Output the (x, y) coordinate of the center of the cell containing the given text.  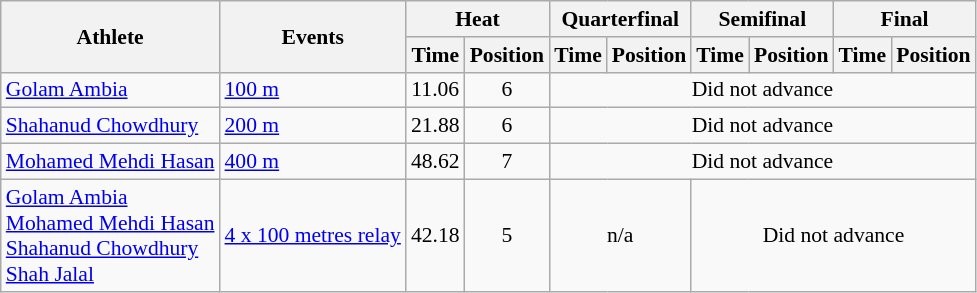
100 m (313, 90)
Golam Ambia (110, 90)
11.06 (436, 90)
n/a (620, 235)
Athlete (110, 36)
Events (313, 36)
21.88 (436, 126)
7 (507, 162)
200 m (313, 126)
4 x 100 metres relay (313, 235)
Heat (478, 19)
5 (507, 235)
Quarterfinal (620, 19)
48.62 (436, 162)
Golam AmbiaMohamed Mehdi HasanShahanud ChowdhuryShah Jalal (110, 235)
400 m (313, 162)
Mohamed Mehdi Hasan (110, 162)
Shahanud Chowdhury (110, 126)
42.18 (436, 235)
Final (904, 19)
Semifinal (762, 19)
